Provide the [x, y] coordinate of the cell's center where the given text is located.  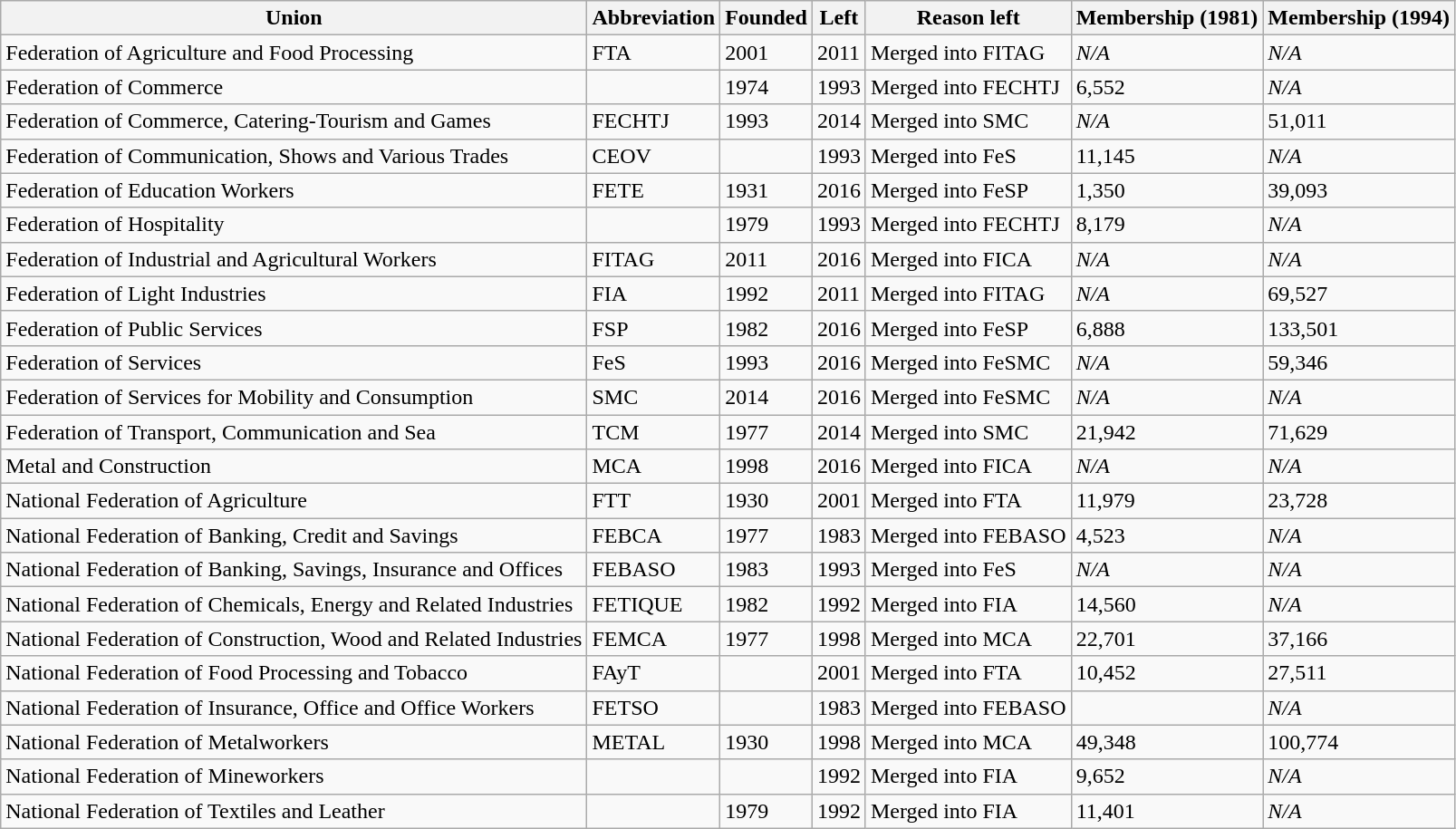
National Federation of Food Processing and Tobacco [294, 673]
37,166 [1359, 639]
National Federation of Agriculture [294, 501]
FSP [654, 328]
FAyT [654, 673]
Federation of Education Workers [294, 190]
11,979 [1167, 501]
Membership (1994) [1359, 18]
1931 [767, 190]
FEBCA [654, 535]
FEMCA [654, 639]
71,629 [1359, 432]
1974 [767, 87]
Federation of Hospitality [294, 225]
Federation of Communication, Shows and Various Trades [294, 156]
Federation of Services [294, 362]
Membership (1981) [1167, 18]
Metal and Construction [294, 467]
FIA [654, 294]
METAL [654, 742]
Abbreviation [654, 18]
National Federation of Textiles and Leather [294, 811]
69,527 [1359, 294]
49,348 [1167, 742]
Reason left [968, 18]
23,728 [1359, 501]
National Federation of Metalworkers [294, 742]
Federation of Commerce [294, 87]
59,346 [1359, 362]
22,701 [1167, 639]
FeS [654, 362]
11,401 [1167, 811]
100,774 [1359, 742]
133,501 [1359, 328]
14,560 [1167, 604]
National Federation of Construction, Wood and Related Industries [294, 639]
FETIQUE [654, 604]
Federation of Light Industries [294, 294]
MCA [654, 467]
Federation of Transport, Communication and Sea [294, 432]
Left [839, 18]
National Federation of Banking, Credit and Savings [294, 535]
FTA [654, 53]
11,145 [1167, 156]
National Federation of Chemicals, Energy and Related Industries [294, 604]
National Federation of Banking, Savings, Insurance and Offices [294, 570]
21,942 [1167, 432]
FTT [654, 501]
Federation of Services for Mobility and Consumption [294, 397]
10,452 [1167, 673]
6,888 [1167, 328]
FECHTJ [654, 121]
51,011 [1359, 121]
39,093 [1359, 190]
National Federation of Insurance, Office and Office Workers [294, 708]
4,523 [1167, 535]
FETE [654, 190]
Federation of Agriculture and Food Processing [294, 53]
FETSO [654, 708]
FEBASO [654, 570]
Founded [767, 18]
National Federation of Mineworkers [294, 776]
9,652 [1167, 776]
TCM [654, 432]
Federation of Commerce, Catering-Tourism and Games [294, 121]
SMC [654, 397]
Federation of Industrial and Agricultural Workers [294, 259]
1,350 [1167, 190]
Federation of Public Services [294, 328]
8,179 [1167, 225]
6,552 [1167, 87]
Union [294, 18]
CEOV [654, 156]
27,511 [1359, 673]
FITAG [654, 259]
